Return [X, Y] of the center of cell containing provided text 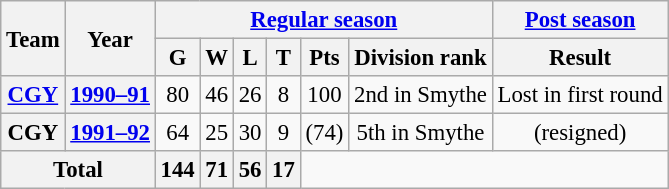
64 [178, 133]
9 [284, 133]
56 [250, 170]
Year [110, 38]
(resigned) [580, 133]
30 [250, 133]
L [250, 58]
(74) [324, 133]
1990–91 [110, 95]
26 [250, 95]
144 [178, 170]
8 [284, 95]
5th in Smythe [421, 133]
Result [580, 58]
Team [33, 38]
Total [78, 170]
46 [216, 95]
71 [216, 170]
80 [178, 95]
25 [216, 133]
1991–92 [110, 133]
W [216, 58]
Lost in first round [580, 95]
Division rank [421, 58]
100 [324, 95]
Post season [580, 20]
2nd in Smythe [421, 95]
Pts [324, 58]
T [284, 58]
17 [284, 170]
Regular season [324, 20]
G [178, 58]
